Pinpoint the cell where the given text exists, returning its [X, Y] midpoint coordinate. 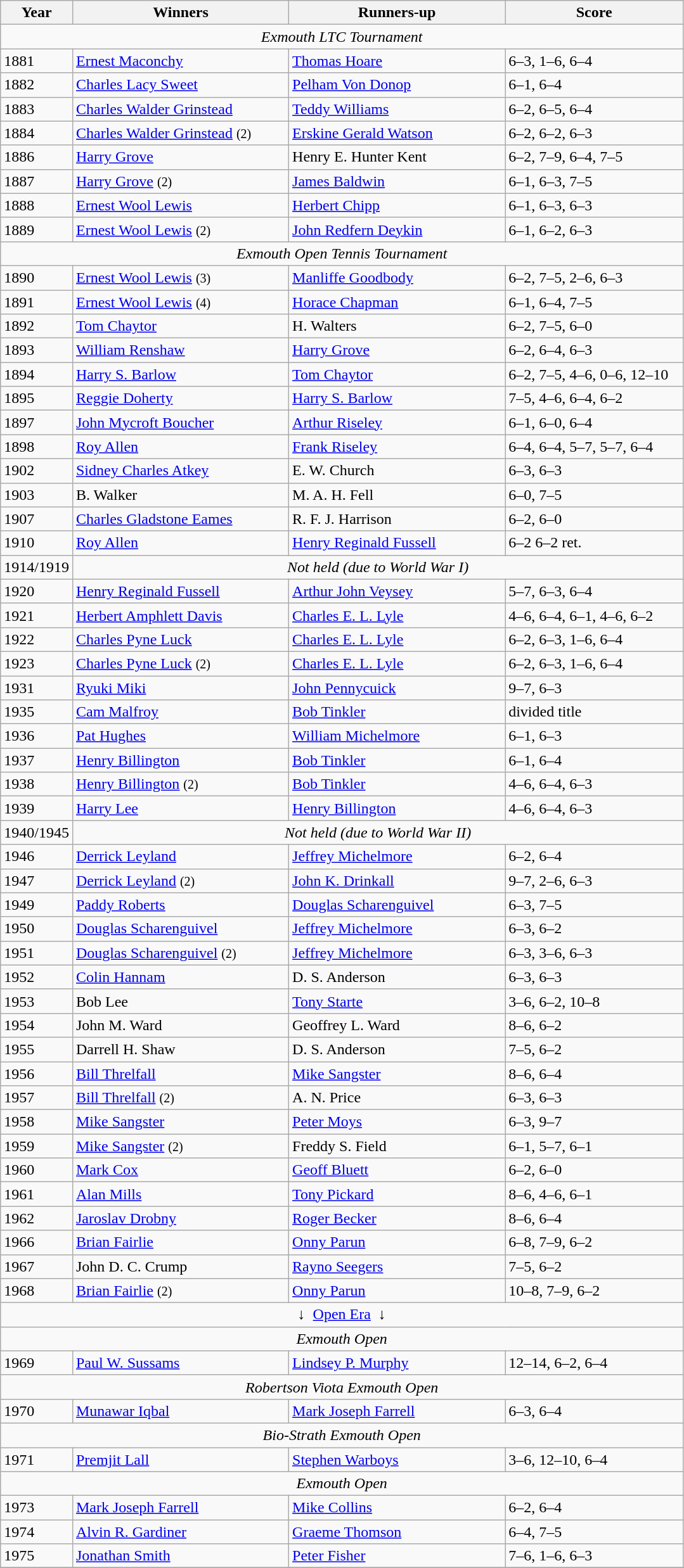
1886 [37, 157]
divided title [595, 712]
Erskine Gerald Watson [397, 133]
1923 [37, 663]
Ernest Wool Lewis (3) [180, 277]
1884 [37, 133]
1951 [37, 953]
6–1, 5–7, 6–1 [595, 1146]
6–2, 7–5, 4–6, 0–6, 12–10 [595, 374]
B. Walker [180, 495]
Ernest Wool Lewis (2) [180, 229]
1894 [37, 374]
Geoff Bluett [397, 1170]
6–2, 7–5, 6–0 [595, 326]
6–1, 6–3, 6–3 [595, 205]
1959 [37, 1146]
6–1, 6–3 [595, 736]
Derrick Leyland (2) [180, 881]
Robertson Viota Exmouth Open [342, 1387]
6–3, 9–7 [595, 1122]
1955 [37, 1049]
Henry E. Hunter Kent [397, 157]
Bill Threlfall [180, 1074]
5–7, 6–3, 6–4 [595, 591]
Ernest Wool Lewis (4) [180, 302]
Charles Walder Grinstead [180, 109]
6–3, 7–5 [595, 905]
1966 [37, 1242]
Mark Cox [180, 1170]
4–6, 6–4, 6–1, 4–6, 6–2 [595, 615]
Sidney Charles Atkey [180, 471]
Year [37, 13]
1956 [37, 1074]
1882 [37, 85]
William Renshaw [180, 350]
1931 [37, 687]
6–1, 6–4, 7–5 [595, 302]
M. A. H. Fell [397, 495]
Herbert Amphlett Davis [180, 615]
6–4, 7–5 [595, 1532]
1891 [37, 302]
Rayno Seegers [397, 1266]
Score [595, 13]
10–8, 7–9, 6–2 [595, 1291]
1898 [37, 447]
↓ Open Era ↓ [342, 1315]
1950 [37, 929]
John D. C. Crump [180, 1266]
1892 [37, 326]
Runners-up [397, 13]
1920 [37, 591]
H. Walters [397, 326]
R. F. J. Harrison [397, 519]
1960 [37, 1170]
1958 [37, 1122]
1890 [37, 277]
Not held (due to World War II) [378, 832]
6–4, 6–4, 5–7, 5–7, 6–4 [595, 447]
John Redfern Deykin [397, 229]
John M. Ward [180, 1025]
1889 [37, 229]
1936 [37, 736]
1888 [37, 205]
6–3, 6–4 [595, 1411]
James Baldwin [397, 181]
6–2, 6–4, 6–3 [595, 350]
John Pennycuick [397, 687]
Manliffe Goodbody [397, 277]
Jaroslav Drobny [180, 1218]
12–14, 6–2, 6–4 [595, 1363]
Winners [180, 13]
E. W. Church [397, 471]
7–6, 1–6, 6–3 [595, 1556]
Paul W. Sussams [180, 1363]
Charles Walder Grinstead (2) [180, 133]
Harry Lee [180, 808]
Darrell H. Shaw [180, 1049]
1887 [37, 181]
Brian Fairlie (2) [180, 1291]
8–6, 6–2 [595, 1025]
Bio-Strath Exmouth Open [342, 1435]
1949 [37, 905]
Premjit Lall [180, 1459]
1957 [37, 1098]
1969 [37, 1363]
1940/1945 [37, 832]
1893 [37, 350]
Jonathan Smith [180, 1556]
Freddy S. Field [397, 1146]
Graeme Thomson [397, 1532]
1946 [37, 857]
1970 [37, 1411]
6–3, 6–2 [595, 929]
1975 [37, 1556]
Pelham Von Donop [397, 85]
8–6, 4–6, 6–1 [595, 1194]
6–0, 7–5 [595, 495]
Roger Becker [397, 1218]
Ernest Wool Lewis [180, 205]
Pat Hughes [180, 736]
1883 [37, 109]
Bill Threlfall (2) [180, 1098]
Ryuki Miki [180, 687]
1953 [37, 1001]
7–5, 4–6, 6–4, 6–2 [595, 398]
John K. Drinkall [397, 881]
1897 [37, 423]
Bob Lee [180, 1001]
1952 [37, 977]
Not held (due to World War I) [378, 567]
1935 [37, 712]
3–6, 6–2, 10–8 [595, 1001]
Derrick Leyland [180, 857]
1895 [37, 398]
6–2 6–2 ret. [595, 543]
Ernest Maconchy [180, 61]
1939 [37, 808]
6–2, 6–5, 6–4 [595, 109]
1938 [37, 784]
Exmouth Open Tennis Tournament [342, 253]
Exmouth LTC Tournament [342, 37]
1971 [37, 1459]
1961 [37, 1194]
6–1, 6–0, 6–4 [595, 423]
1914/1919 [37, 567]
6–3, 1–6, 6–4 [595, 61]
Charles Pyne Luck [180, 639]
Horace Chapman [397, 302]
Mike Sangster (2) [180, 1146]
1902 [37, 471]
Cam Malfroy [180, 712]
1921 [37, 615]
Thomas Hoare [397, 61]
Frank Riseley [397, 447]
Herbert Chipp [397, 205]
Henry Billington (2) [180, 784]
Arthur John Veysey [397, 591]
Munawar Iqbal [180, 1411]
Tony Pickard [397, 1194]
1907 [37, 519]
1973 [37, 1508]
6–2, 7–5, 2–6, 6–3 [595, 277]
Peter Fisher [397, 1556]
William Michelmore [397, 736]
Colin Hannam [180, 977]
1974 [37, 1532]
1881 [37, 61]
Charles Lacy Sweet [180, 85]
3–6, 12–10, 6–4 [595, 1459]
9–7, 2–6, 6–3 [595, 881]
1967 [37, 1266]
1968 [37, 1291]
6–1, 6–3, 7–5 [595, 181]
John Mycroft Boucher [180, 423]
Lindsey P. Murphy [397, 1363]
Peter Moys [397, 1122]
Tony Starte [397, 1001]
6–8, 7–9, 6–2 [595, 1242]
6–3, 3–6, 6–3 [595, 953]
Stephen Warboys [397, 1459]
9–7, 6–3 [595, 687]
Alan Mills [180, 1194]
1910 [37, 543]
1947 [37, 881]
1922 [37, 639]
Harry Grove (2) [180, 181]
1903 [37, 495]
1937 [37, 760]
Brian Fairlie [180, 1242]
Teddy Williams [397, 109]
6–1, 6–2, 6–3 [595, 229]
1962 [37, 1218]
Alvin R. Gardiner [180, 1532]
Charles Gladstone Eames [180, 519]
1954 [37, 1025]
6–2, 6–2, 6–3 [595, 133]
6–2, 7–9, 6–4, 7–5 [595, 157]
A. N. Price [397, 1098]
Mike Collins [397, 1508]
Reggie Doherty [180, 398]
Paddy Roberts [180, 905]
Douglas Scharenguivel (2) [180, 953]
Geoffrey L. Ward [397, 1025]
Charles Pyne Luck (2) [180, 663]
Arthur Riseley [397, 423]
